Output the (x, y) coordinate of the center of the cell containing the given text.  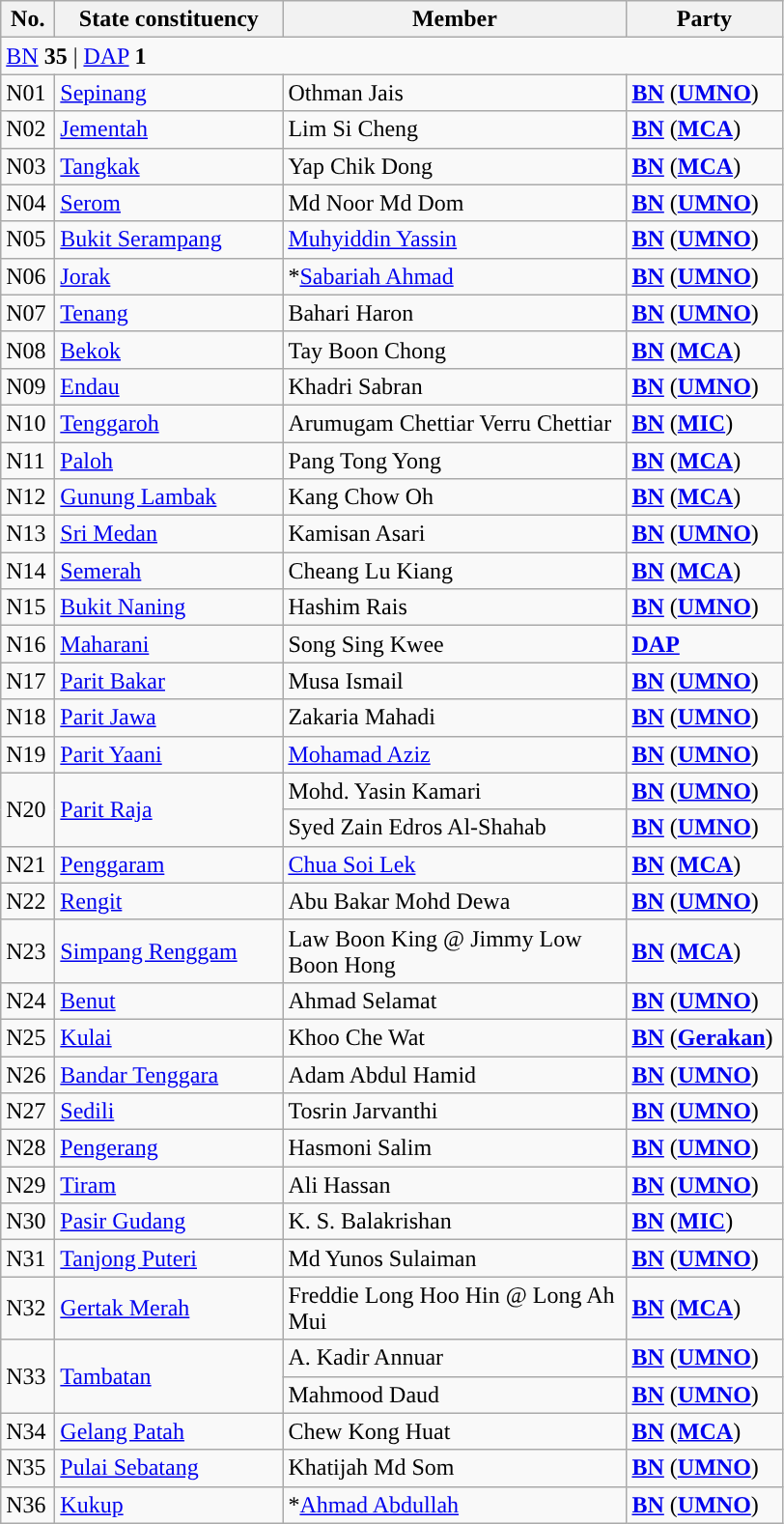
Muhyiddin Yassin (455, 240)
Jorak (169, 276)
Bekok (169, 350)
N12 (28, 497)
N09 (28, 386)
N27 (28, 1112)
N21 (28, 864)
Endau (169, 386)
Sri Medan (169, 534)
Bukit Serampang (169, 240)
N10 (28, 423)
N03 (28, 166)
Tambatan (169, 1376)
N34 (28, 1431)
No. (28, 19)
State constituency (169, 19)
K. S. Balakrishan (455, 1222)
Parit Jawa (169, 718)
Law Boon King @ Jimmy Low Boon Hong (455, 950)
Jementah (169, 129)
Khatijah Md Som (455, 1468)
Lim Si Cheng (455, 129)
N05 (28, 240)
Khoo Che Wat (455, 1037)
Gelang Patah (169, 1431)
N19 (28, 754)
N18 (28, 718)
N01 (28, 93)
N13 (28, 534)
N33 (28, 1376)
N06 (28, 276)
Pulai Sebatang (169, 1468)
Rengit (169, 901)
Hashim Rais (455, 607)
Freddie Long Hoo Hin @ Long Ah Mui (455, 1308)
N32 (28, 1308)
Yap Chik Dong (455, 166)
Bukit Naning (169, 607)
Tiram (169, 1185)
Serom (169, 203)
*Ahmad Abdullah (455, 1505)
Othman Jais (455, 93)
Kulai (169, 1037)
Hasmoni Salim (455, 1148)
Tangkak (169, 166)
Party (705, 19)
Paloh (169, 461)
Tenang (169, 313)
Bandar Tenggara (169, 1075)
Kukup (169, 1505)
N25 (28, 1037)
Tanjong Puteri (169, 1258)
Adam Abdul Hamid (455, 1075)
Mohamad Aziz (455, 754)
Pang Tong Yong (455, 461)
*Sabariah Ahmad (455, 276)
Song Sing Kwee (455, 644)
N24 (28, 1001)
Parit Yaani (169, 754)
Md Yunos Sulaiman (455, 1258)
N17 (28, 681)
Gertak Merah (169, 1308)
Sepinang (169, 93)
Sedili (169, 1112)
N30 (28, 1222)
A. Kadir Annuar (455, 1358)
BN (Gerakan) (705, 1037)
Arumugam Chettiar Verru Chettiar (455, 423)
Cheang Lu Kiang (455, 571)
Zakaria Mahadi (455, 718)
N29 (28, 1185)
Semerah (169, 571)
Bahari Haron (455, 313)
Pasir Gudang (169, 1222)
Ali Hassan (455, 1185)
Musa Ismail (455, 681)
N16 (28, 644)
N35 (28, 1468)
N02 (28, 129)
Chew Kong Huat (455, 1431)
N26 (28, 1075)
Member (455, 19)
N11 (28, 461)
N23 (28, 950)
Md Noor Md Dom (455, 203)
DAP (705, 644)
BN 35 | DAP 1 (392, 56)
N15 (28, 607)
Mahmood Daud (455, 1395)
Gunung Lambak (169, 497)
Parit Bakar (169, 681)
Tay Boon Chong (455, 350)
N08 (28, 350)
N20 (28, 809)
N14 (28, 571)
Maharani (169, 644)
Parit Raja (169, 809)
N22 (28, 901)
Syed Zain Edros Al-Shahab (455, 828)
Simpang Renggam (169, 950)
Benut (169, 1001)
Khadri Sabran (455, 386)
Kang Chow Oh (455, 497)
Chua Soi Lek (455, 864)
Tenggaroh (169, 423)
Kamisan Asari (455, 534)
N36 (28, 1505)
N28 (28, 1148)
N07 (28, 313)
N04 (28, 203)
Mohd. Yasin Kamari (455, 791)
Tosrin Jarvanthi (455, 1112)
Penggaram (169, 864)
Abu Bakar Mohd Dewa (455, 901)
Ahmad Selamat (455, 1001)
N31 (28, 1258)
Pengerang (169, 1148)
